Capture the cell that displays the provided text and extract its [x, y] central coordinate. 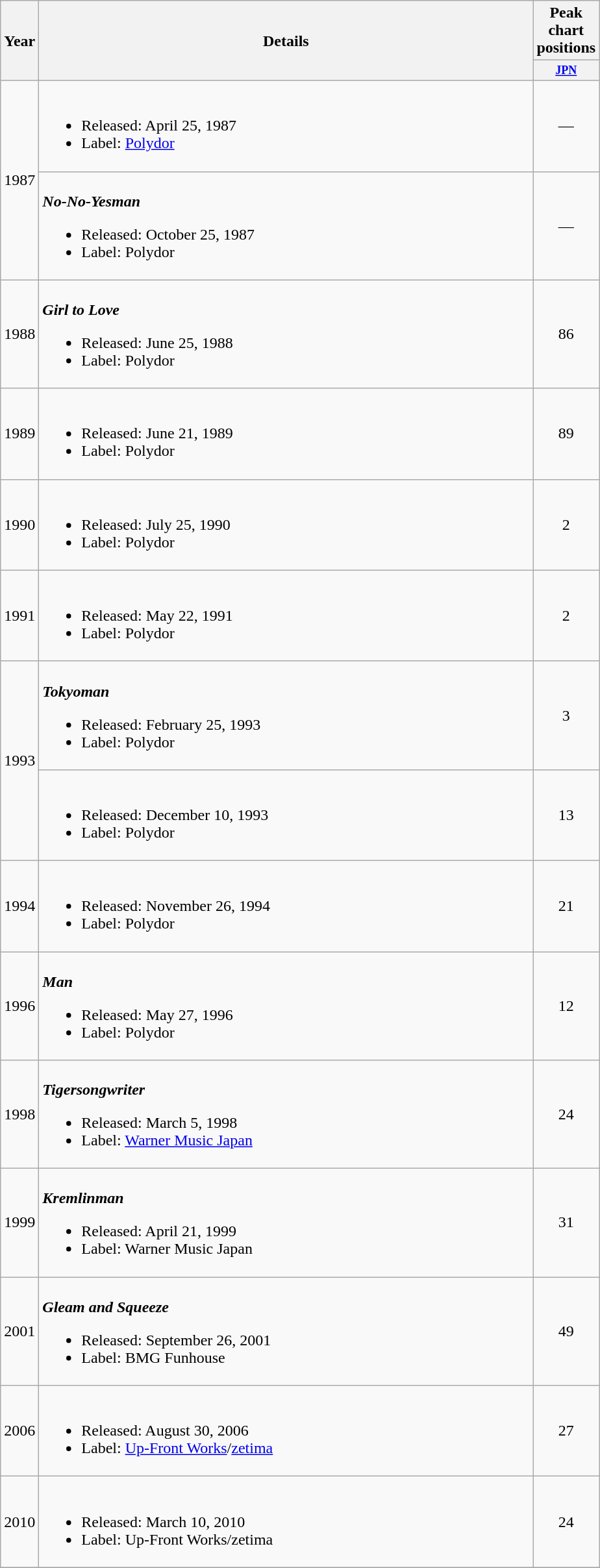
Released: May 22, 1991Label: Polydor [286, 616]
Released: April 25, 1987Label: Polydor [286, 126]
ManReleased: May 27, 1996Label: Polydor [286, 1006]
1993 [19, 761]
Details [286, 40]
Released: March 10, 2010Label: Up-Front Works/zetima [286, 1522]
Gleam and SqueezeReleased: September 26, 2001Label: BMG Funhouse [286, 1331]
27 [566, 1431]
Girl to LoveReleased: June 25, 1988Label: Polydor [286, 334]
31 [566, 1223]
1988 [19, 334]
1987 [19, 180]
No-No-YesmanReleased: October 25, 1987Label: Polydor [286, 226]
2010 [19, 1522]
1991 [19, 616]
1994 [19, 906]
86 [566, 334]
Year [19, 40]
12 [566, 1006]
21 [566, 906]
1989 [19, 434]
JPN [566, 70]
2001 [19, 1331]
1996 [19, 1006]
Released: November 26, 1994Label: Polydor [286, 906]
49 [566, 1331]
3 [566, 716]
1998 [19, 1114]
KremlinmanReleased: April 21, 1999Label: Warner Music Japan [286, 1223]
TokyomanReleased: February 25, 1993Label: Polydor [286, 716]
1990 [19, 525]
2006 [19, 1431]
89 [566, 434]
Peak chart positions [566, 31]
Released: June 21, 1989Label: Polydor [286, 434]
TigersongwriterReleased: March 5, 1998Label: Warner Music Japan [286, 1114]
1999 [19, 1223]
13 [566, 815]
Released: December 10, 1993Label: Polydor [286, 815]
Released: July 25, 1990Label: Polydor [286, 525]
Released: August 30, 2006Label: Up-Front Works/zetima [286, 1431]
